Locate the cell with the specified text and output its [x, y] center coordinate. 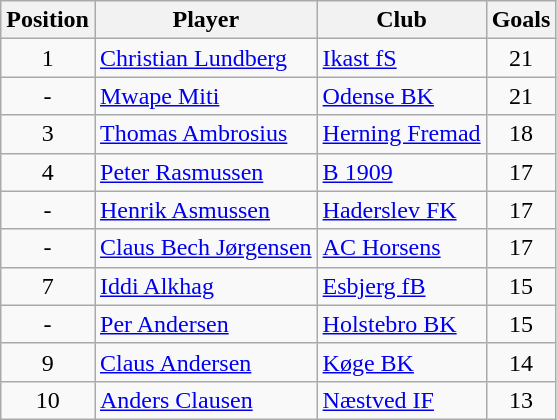
Position [48, 20]
10 [48, 400]
7 [48, 286]
1 [48, 58]
18 [521, 134]
Ikast fS [402, 58]
Club [402, 20]
Haderslev FK [402, 210]
Herning Fremad [402, 134]
Claus Bech Jørgensen [206, 248]
4 [48, 172]
Henrik Asmussen [206, 210]
Iddi Alkhag [206, 286]
Anders Clausen [206, 400]
AC Horsens [402, 248]
Thomas Ambrosius [206, 134]
Esbjerg fB [402, 286]
Mwape Miti [206, 96]
Christian Lundberg [206, 58]
Claus Andersen [206, 362]
14 [521, 362]
Goals [521, 20]
3 [48, 134]
B 1909 [402, 172]
Holstebro BK [402, 324]
Køge BK [402, 362]
9 [48, 362]
Næstved IF [402, 400]
Odense BK [402, 96]
13 [521, 400]
Per Andersen [206, 324]
Peter Rasmussen [206, 172]
Player [206, 20]
